Extract the (x, y) coordinate from the center of the cell holding the provided text.  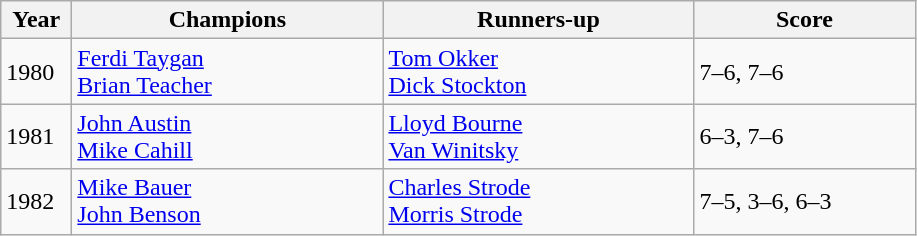
Lloyd Bourne Van Winitsky (538, 136)
John Austin Mike Cahill (228, 136)
Ferdi Taygan Brian Teacher (228, 72)
Runners-up (538, 20)
Score (804, 20)
Charles Strode Morris Strode (538, 202)
Tom Okker Dick Stockton (538, 72)
7–5, 3–6, 6–3 (804, 202)
1981 (36, 136)
Champions (228, 20)
1982 (36, 202)
6–3, 7–6 (804, 136)
1980 (36, 72)
Year (36, 20)
Mike Bauer John Benson (228, 202)
7–6, 7–6 (804, 72)
